Return (x, y) of the center of cell containing provided text 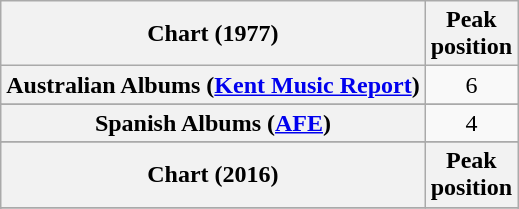
Chart (1977) (213, 34)
Australian Albums (Kent Music Report) (213, 85)
6 (471, 85)
Spanish Albums (AFE) (213, 123)
Chart (2016) (213, 174)
4 (471, 123)
